Capture the cell that displays the provided text and extract its (x, y) central coordinate. 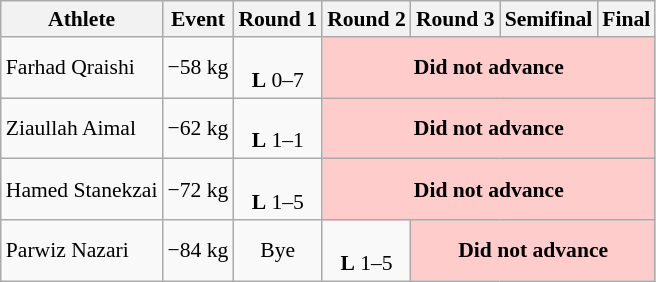
L 0–7 (278, 68)
Parwiz Nazari (82, 250)
Semifinal (549, 19)
Ziaullah Aimal (82, 128)
−84 kg (198, 250)
Bye (278, 250)
Final (626, 19)
Athlete (82, 19)
Round 3 (456, 19)
Round 1 (278, 19)
−72 kg (198, 190)
Round 2 (366, 19)
Farhad Qraishi (82, 68)
Hamed Stanekzai (82, 190)
−58 kg (198, 68)
L 1–1 (278, 128)
Event (198, 19)
−62 kg (198, 128)
